Scan for the cell matching the given text and deliver its (x, y) coordinate at center. 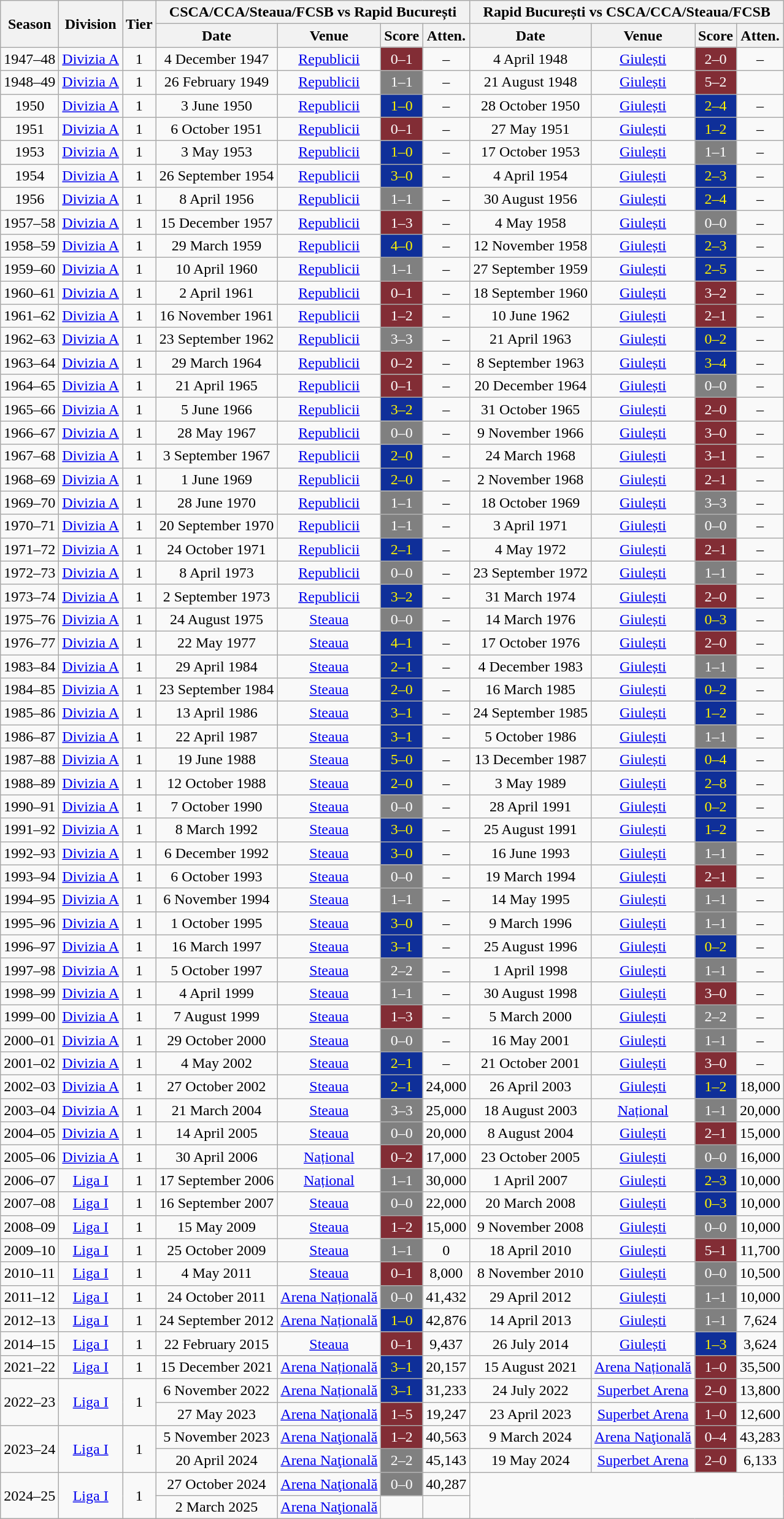
24 September 2012 (217, 1320)
28 May 1967 (217, 433)
21 October 2001 (531, 1064)
16 March 1997 (217, 946)
27 May 2023 (217, 1413)
25 October 2009 (217, 1250)
5 March 2000 (531, 1016)
29 April 2012 (531, 1297)
4–1 (402, 643)
2010–11 (29, 1274)
1967–68 (29, 456)
9,437 (447, 1343)
19 June 1988 (217, 760)
8 April 1956 (217, 199)
20 September 1970 (217, 526)
1 June 1969 (217, 479)
1999–00 (29, 1016)
5–2 (716, 82)
31 October 1965 (531, 409)
11,700 (759, 1250)
30 April 2006 (217, 1157)
28 June 1970 (217, 503)
9 November 2008 (531, 1227)
2 September 1973 (217, 596)
1–5 (402, 1413)
4 April 1954 (531, 176)
1996–97 (29, 946)
25 August 1996 (531, 946)
1958–59 (29, 245)
15 December 2021 (217, 1367)
10,500 (759, 1274)
6 October 1951 (217, 129)
2022–23 (29, 1402)
42,876 (447, 1320)
26 April 2003 (531, 1087)
3,624 (759, 1343)
10 June 1962 (531, 316)
1986–87 (29, 736)
40,563 (447, 1437)
24 September 1985 (531, 713)
24 March 1968 (531, 456)
1 April 1998 (531, 970)
1954 (29, 176)
9 March 1996 (531, 923)
31,233 (447, 1390)
41,432 (447, 1297)
19 May 2024 (531, 1461)
1994–95 (29, 900)
Rapid București vs CSCA/CCA/Steaua/FCSB (627, 12)
8 September 1963 (531, 363)
45,143 (447, 1461)
28 April 1991 (531, 806)
7 August 1999 (217, 1016)
3 May 1953 (217, 152)
3 April 1971 (531, 526)
1991–92 (29, 830)
12 November 1958 (531, 245)
23 April 2023 (531, 1413)
25,000 (447, 1110)
35,500 (759, 1367)
6,133 (759, 1461)
12 October 1988 (217, 783)
16 June 1993 (531, 853)
17,000 (447, 1157)
2001–02 (29, 1064)
5 October 1997 (217, 970)
1961–62 (29, 316)
15 August 2021 (531, 1367)
31 March 1974 (531, 596)
4 December 1947 (217, 59)
23 September 1984 (217, 690)
16 May 2001 (531, 1040)
1963–64 (29, 363)
19 March 1994 (531, 876)
19,247 (447, 1413)
2011–12 (29, 1297)
4 May 2002 (217, 1064)
5 October 1986 (531, 736)
21 March 2004 (217, 1110)
3–4 (716, 363)
1993–94 (29, 876)
16 March 1985 (531, 690)
18,000 (759, 1087)
2–8 (716, 783)
8 March 1992 (217, 830)
9 March 2024 (531, 1437)
20 March 2008 (531, 1204)
1951 (29, 129)
18 September 1960 (531, 293)
1985–86 (29, 713)
Tier (140, 24)
1990–91 (29, 806)
5–1 (716, 1250)
5–0 (402, 760)
1 October 1995 (217, 923)
4–0 (402, 245)
27 May 1951 (531, 129)
22 February 2015 (217, 1343)
6 December 1992 (217, 853)
1965–66 (29, 409)
30 August 1998 (531, 993)
5 November 2023 (217, 1437)
29 October 2000 (217, 1040)
24 August 1975 (217, 619)
4 May 1958 (531, 222)
24,000 (447, 1087)
22 April 1987 (217, 736)
1983–84 (29, 666)
14 March 1976 (531, 619)
1960–61 (29, 293)
15 May 2009 (217, 1227)
18 April 2010 (531, 1250)
29 March 1959 (217, 245)
2014–15 (29, 1343)
Season (29, 24)
16 September 2007 (217, 1204)
1970–71 (29, 526)
2007–08 (29, 1204)
1988–89 (29, 783)
1972–73 (29, 573)
17 September 2006 (217, 1180)
4 May 2011 (217, 1274)
6 November 2022 (217, 1390)
2–5 (716, 269)
22,000 (447, 1204)
1992–93 (29, 853)
2 March 2025 (217, 1507)
2003–04 (29, 1110)
1997–98 (29, 970)
4 April 1999 (217, 993)
25 August 1991 (531, 830)
30 August 1956 (531, 199)
26 February 1949 (217, 82)
27 October 2024 (217, 1484)
1976–77 (29, 643)
16,000 (759, 1157)
20 December 1964 (531, 386)
4 April 1948 (531, 59)
1948–49 (29, 82)
7,624 (759, 1320)
1962–63 (29, 339)
28 October 1950 (531, 106)
27 October 2002 (217, 1087)
21 August 1948 (531, 82)
1966–67 (29, 433)
8 August 2004 (531, 1134)
29 April 1984 (217, 666)
30,000 (447, 1180)
2 April 1961 (217, 293)
22 May 1977 (217, 643)
16 November 1961 (217, 316)
5 June 1966 (217, 409)
2004–05 (29, 1134)
1953 (29, 152)
1971–72 (29, 549)
2005–06 (29, 1157)
2006–07 (29, 1180)
2023–24 (29, 1449)
1947–48 (29, 59)
23 September 1962 (217, 339)
1975–76 (29, 619)
17 October 1953 (531, 152)
14 April 2005 (217, 1134)
23 October 2005 (531, 1157)
4 May 1972 (531, 549)
27 September 1959 (531, 269)
14 April 2013 (531, 1320)
Division (91, 24)
13 December 1987 (531, 760)
24 October 1971 (217, 549)
2012–13 (29, 1320)
7 October 1990 (217, 806)
3 May 1989 (531, 783)
20,157 (447, 1367)
0 (447, 1250)
21 April 1963 (531, 339)
1968–69 (29, 479)
1950 (29, 106)
1973–74 (29, 596)
14 May 1995 (531, 900)
2009–10 (29, 1250)
43,283 (759, 1437)
1969–70 (29, 503)
9 November 1966 (531, 433)
23 September 1972 (531, 573)
CSCA/CCA/Steaua/FCSB vs Rapid București (313, 12)
8,000 (447, 1274)
24 October 2011 (217, 1297)
1987–88 (29, 760)
1957–58 (29, 222)
2024–25 (29, 1496)
1956 (29, 199)
21 April 1965 (217, 386)
15 December 1957 (217, 222)
1984–85 (29, 690)
24 July 2022 (531, 1390)
12,600 (759, 1413)
1998–99 (29, 993)
1995–96 (29, 923)
10 April 1960 (217, 269)
2000–01 (29, 1040)
26 July 2014 (531, 1343)
6 November 1994 (217, 900)
1964–65 (29, 386)
4 December 1983 (531, 666)
2002–03 (29, 1087)
20 April 2024 (217, 1461)
17 October 1976 (531, 643)
1959–60 (29, 269)
6 October 1993 (217, 876)
40,287 (447, 1484)
13 April 1986 (217, 713)
8 April 1973 (217, 573)
13,800 (759, 1390)
29 March 1964 (217, 363)
18 August 2003 (531, 1110)
3 June 1950 (217, 106)
3 September 1967 (217, 456)
26 September 1954 (217, 176)
1 April 2007 (531, 1180)
2008–09 (29, 1227)
8 November 2010 (531, 1274)
2021–22 (29, 1367)
18 October 1969 (531, 503)
2 November 1968 (531, 479)
